Determine the [x, y] coordinate at the center of the cell enclosing the given text.  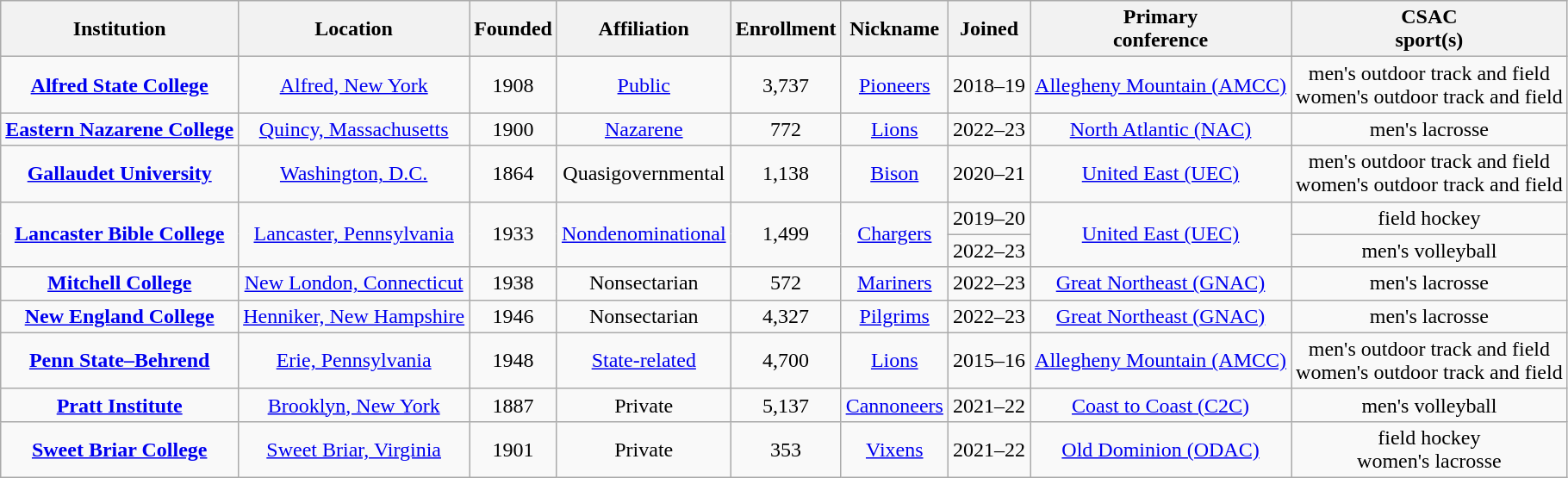
4,700 [786, 360]
Lancaster Bible College [120, 234]
1,138 [786, 174]
Nickname [894, 29]
North Atlantic (NAC) [1161, 129]
Quasigovernmental [644, 174]
1,499 [786, 234]
Gallaudet University [120, 174]
New London, Connecticut [354, 283]
Old Dominion (ODAC) [1161, 450]
New England College [120, 316]
2018–19 [989, 84]
Coast to Coast (C2C) [1161, 405]
Penn State–Behrend [120, 360]
Enrollment [786, 29]
1933 [513, 234]
Mariners [894, 283]
field hockeywomen's lacrosse [1430, 450]
Location [354, 29]
Henniker, New Hampshire [354, 316]
Alfred State College [120, 84]
Eastern Nazarene College [120, 129]
Founded [513, 29]
Primaryconference [1161, 29]
Chargers [894, 234]
1864 [513, 174]
Alfred, New York [354, 84]
Pratt Institute [120, 405]
field hockey [1430, 218]
Joined [989, 29]
Public [644, 84]
Pilgrims [894, 316]
State-related [644, 360]
Nondenominational [644, 234]
Washington, D.C. [354, 174]
Sweet Briar College [120, 450]
Sweet Briar, Virginia [354, 450]
1908 [513, 84]
4,327 [786, 316]
Pioneers [894, 84]
Institution [120, 29]
Bison [894, 174]
CSACsport(s) [1430, 29]
1946 [513, 316]
1900 [513, 129]
Vixens [894, 450]
Brooklyn, New York [354, 405]
5,137 [786, 405]
Affiliation [644, 29]
353 [786, 450]
Mitchell College [120, 283]
Quincy, Massachusetts [354, 129]
Nazarene [644, 129]
572 [786, 283]
772 [786, 129]
1948 [513, 360]
3,737 [786, 84]
2019–20 [989, 218]
Erie, Pennsylvania [354, 360]
1901 [513, 450]
Cannoneers [894, 405]
1938 [513, 283]
Lancaster, Pennsylvania [354, 234]
2020–21 [989, 174]
1887 [513, 405]
2015–16 [989, 360]
